Output the [x, y] coordinate of the center of the cell containing the given text.  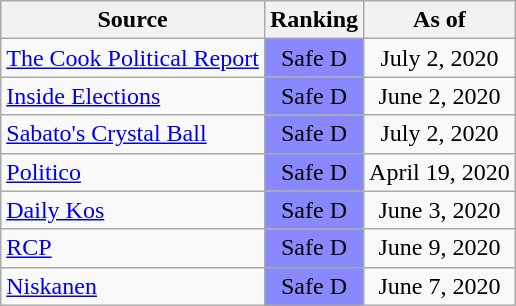
Source [133, 20]
June 2, 2020 [440, 96]
Politico [133, 172]
April 19, 2020 [440, 172]
Ranking [314, 20]
June 9, 2020 [440, 248]
June 7, 2020 [440, 286]
RCP [133, 248]
Niskanen [133, 286]
Sabato's Crystal Ball [133, 134]
June 3, 2020 [440, 210]
Inside Elections [133, 96]
Daily Kos [133, 210]
As of [440, 20]
The Cook Political Report [133, 58]
